Extract the (X, Y) coordinate from the center of the cell holding the provided text.  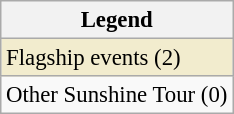
Other Sunshine Tour (0) (117, 95)
Flagship events (2) (117, 58)
Legend (117, 20)
